Search for the cell housing the specified text and yield its [X, Y] center coordinate. 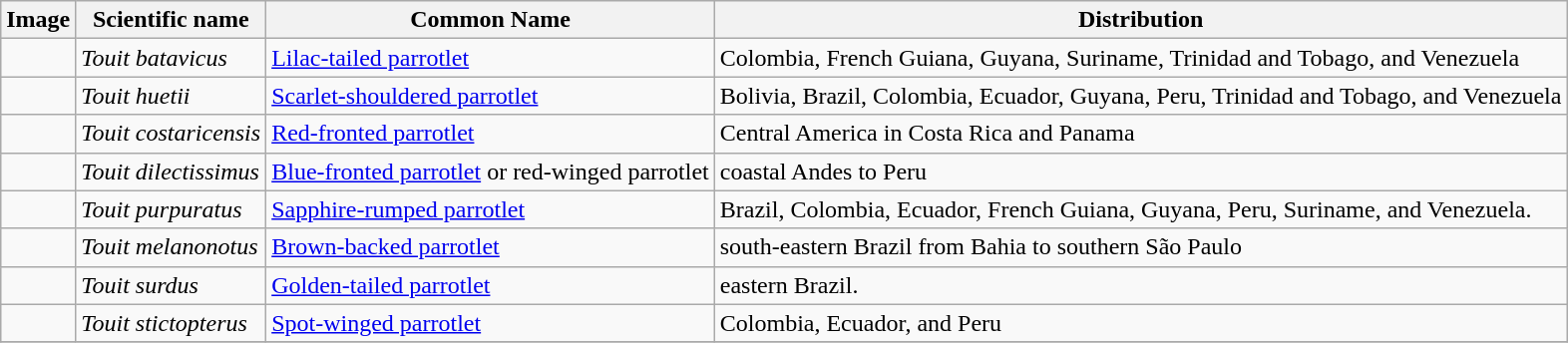
Common Name [491, 20]
Touit melanonotus [172, 247]
Brazil, Colombia, Ecuador, French Guiana, Guyana, Peru, Suriname, and Venezuela. [1141, 209]
Scarlet-shouldered parrotlet [491, 96]
Red-fronted parrotlet [491, 134]
Touit surdus [172, 285]
Touit dilectissimus [172, 171]
coastal Andes to Peru [1141, 171]
Spot-winged parrotlet [491, 323]
Central America in Costa Rica and Panama [1141, 134]
Colombia, Ecuador, and Peru [1141, 323]
Touit costaricensis [172, 134]
Scientific name [172, 20]
Colombia, French Guiana, Guyana, Suriname, Trinidad and Tobago, and Venezuela [1141, 58]
eastern Brazil. [1141, 285]
Bolivia, Brazil, Colombia, Ecuador, Guyana, Peru, Trinidad and Tobago, and Venezuela [1141, 96]
Touit huetii [172, 96]
Lilac-tailed parrotlet [491, 58]
Touit stictopterus [172, 323]
south-eastern Brazil from Bahia to southern São Paulo [1141, 247]
Brown-backed parrotlet [491, 247]
Touit batavicus [172, 58]
Golden-tailed parrotlet [491, 285]
Sapphire-rumped parrotlet [491, 209]
Touit purpuratus [172, 209]
Image [38, 20]
Blue-fronted parrotlet or red-winged parrotlet [491, 171]
Distribution [1141, 20]
